For the text-containing cell, return its midpoint in [X, Y] coordinate format. 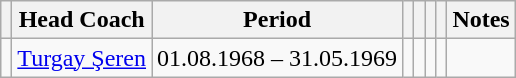
Head Coach [82, 20]
Turgay Şeren [82, 58]
Period [278, 20]
01.08.1968 – 31.05.1969 [278, 58]
Notes [481, 20]
